Return the (x, y) coordinate for the center point of the cell that contains the specified text.  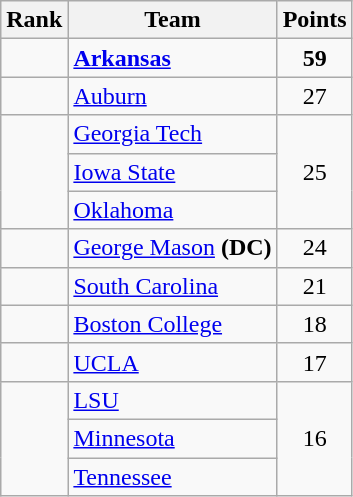
Team (172, 20)
Boston College (172, 324)
21 (314, 286)
Points (314, 20)
Minnesota (172, 438)
Oklahoma (172, 210)
24 (314, 248)
George Mason (DC) (172, 248)
UCLA (172, 362)
Tennessee (172, 477)
16 (314, 438)
17 (314, 362)
Georgia Tech (172, 134)
27 (314, 96)
LSU (172, 400)
South Carolina (172, 286)
59 (314, 58)
Auburn (172, 96)
Iowa State (172, 172)
Rank (34, 20)
Arkansas (172, 58)
18 (314, 324)
25 (314, 172)
